Extract the (X, Y) coordinate from the center of the cell holding the provided text.  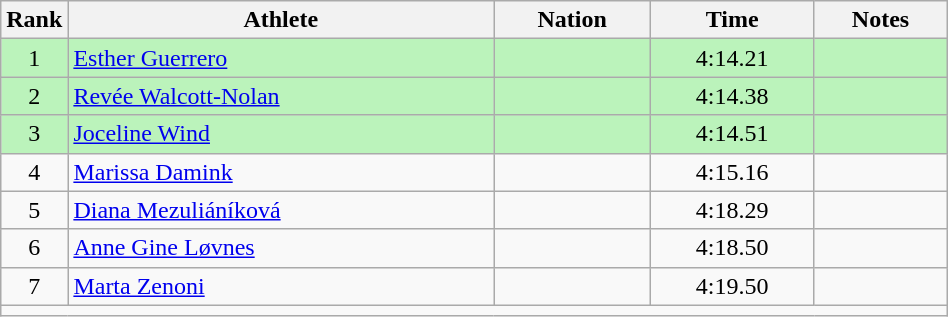
4:19.50 (732, 286)
Marissa Damink (281, 172)
3 (34, 134)
Anne Gine Løvnes (281, 248)
4:14.38 (732, 96)
Time (732, 20)
Marta Zenoni (281, 286)
Revée Walcott-Nolan (281, 96)
Rank (34, 20)
1 (34, 58)
Notes (880, 20)
Nation (572, 20)
4 (34, 172)
4:18.29 (732, 210)
Diana Mezuliáníková (281, 210)
7 (34, 286)
4:15.16 (732, 172)
Athlete (281, 20)
4:14.21 (732, 58)
Joceline Wind (281, 134)
6 (34, 248)
5 (34, 210)
2 (34, 96)
4:14.51 (732, 134)
4:18.50 (732, 248)
Esther Guerrero (281, 58)
